Determine the [X, Y] coordinate at the center of the cell enclosing the given text.  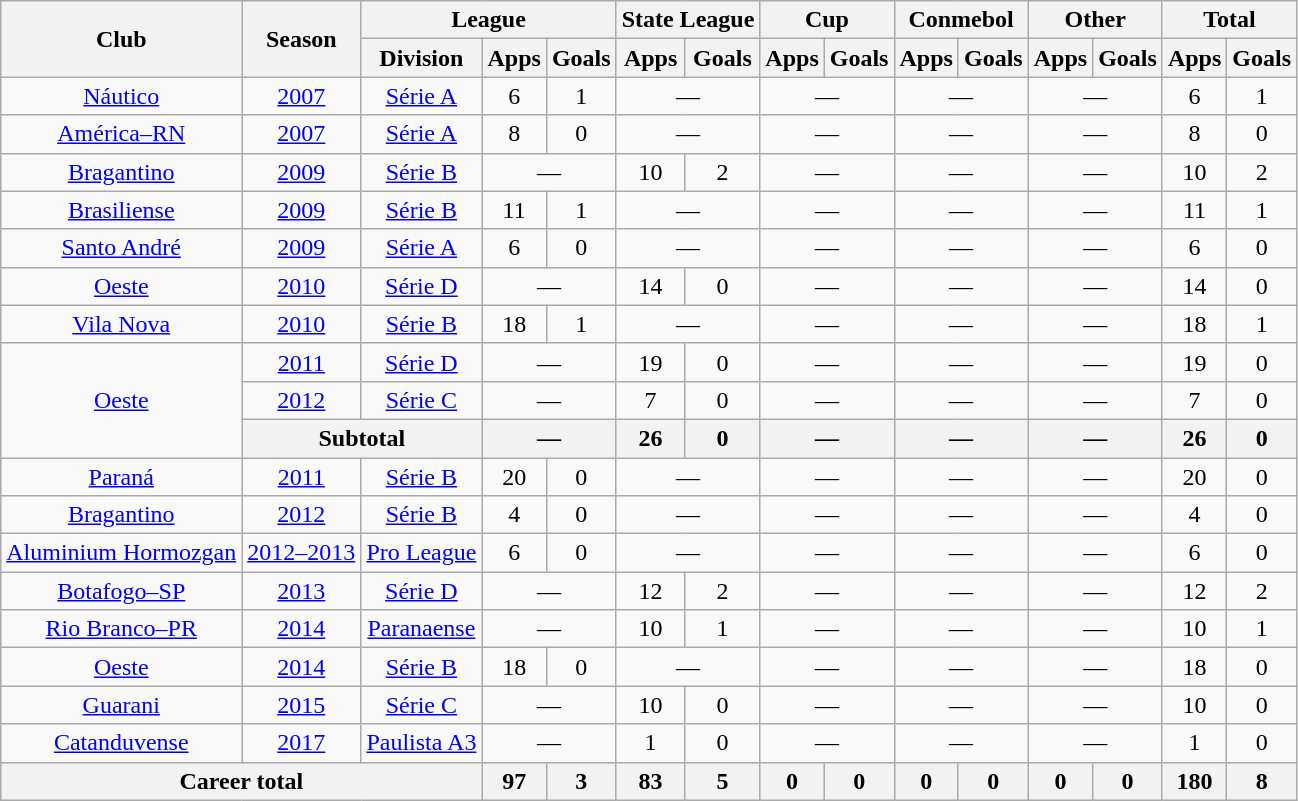
Paulista A3 [422, 743]
2017 [302, 743]
Total [1229, 20]
League [488, 20]
Brasiliense [122, 210]
Other [1095, 20]
5 [722, 781]
Paraná [122, 477]
2013 [302, 591]
Season [302, 39]
Subtotal [362, 438]
Division [422, 58]
180 [1194, 781]
Náutico [122, 96]
Conmebol [961, 20]
Aluminium Hormozgan [122, 553]
83 [650, 781]
América–RN [122, 134]
State League [688, 20]
2015 [302, 705]
Cup [827, 20]
Paranaense [422, 629]
Santo André [122, 248]
2012–2013 [302, 553]
Career total [242, 781]
Catanduvense [122, 743]
97 [514, 781]
Guarani [122, 705]
Botafogo–SP [122, 591]
Pro League [422, 553]
Rio Branco–PR [122, 629]
Vila Nova [122, 324]
3 [581, 781]
Club [122, 39]
